Identify which cell holds the provided text, then report its [x, y] central coordinate. 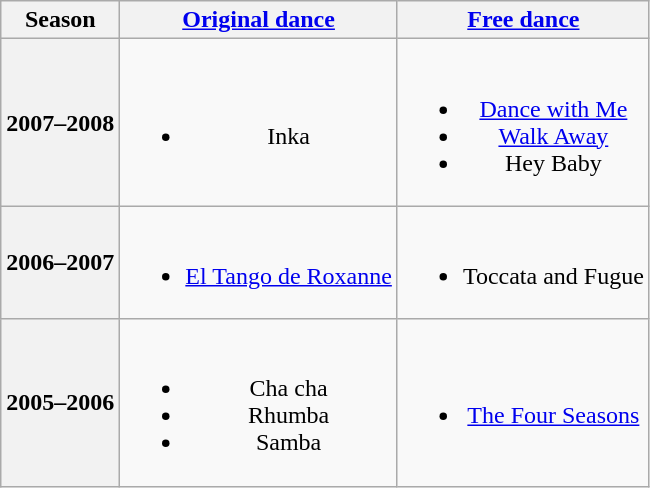
2005–2006 [60, 402]
Season [60, 20]
2006–2007 [60, 262]
Free dance [523, 20]
Original dance [259, 20]
Toccata and Fugue [523, 262]
2007–2008 [60, 122]
El Tango de Roxanne [259, 262]
Inka [259, 122]
The Four Seasons [523, 402]
Cha chaRhumbaSamba [259, 402]
Dance with Me Walk Away Hey Baby [523, 122]
